Detect which cell encompasses the target text, then output its [X, Y] center coordinate. 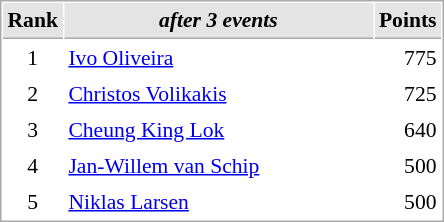
Rank [32, 21]
Christos Volikakis [218, 93]
775 [408, 57]
Points [408, 21]
Cheung King Lok [218, 129]
2 [32, 93]
3 [32, 129]
4 [32, 165]
Jan-Willem van Schip [218, 165]
after 3 events [218, 21]
5 [32, 201]
725 [408, 93]
640 [408, 129]
Ivo Oliveira [218, 57]
1 [32, 57]
Niklas Larsen [218, 201]
